Determine the (x, y) coordinate at the center of the cell enclosing the given text.  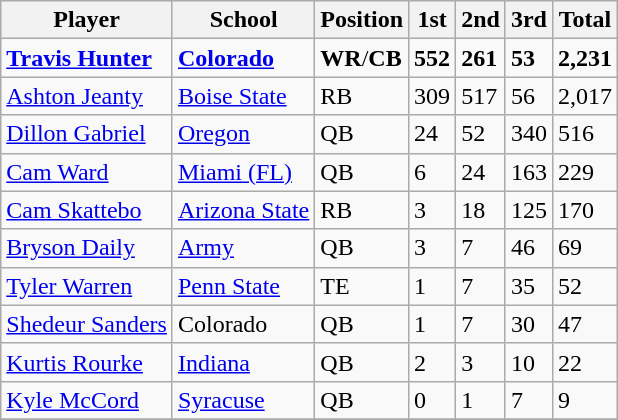
Arizona State (243, 210)
10 (528, 362)
Oregon (243, 134)
Shedeur Sanders (87, 324)
Dillon Gabriel (87, 134)
Total (584, 20)
Indiana (243, 362)
School (243, 20)
2nd (481, 20)
2,231 (584, 58)
Tyler Warren (87, 286)
18 (481, 210)
35 (528, 286)
Bryson Daily (87, 248)
163 (528, 172)
22 (584, 362)
1st (432, 20)
3rd (528, 20)
Kurtis Rourke (87, 362)
Penn State (243, 286)
Syracuse (243, 400)
9 (584, 400)
2,017 (584, 96)
340 (528, 134)
517 (481, 96)
47 (584, 324)
56 (528, 96)
125 (528, 210)
46 (528, 248)
170 (584, 210)
69 (584, 248)
Cam Skattebo (87, 210)
WR/CB (362, 58)
Army (243, 248)
309 (432, 96)
30 (528, 324)
Boise State (243, 96)
516 (584, 134)
Kyle McCord (87, 400)
Cam Ward (87, 172)
Ashton Jeanty (87, 96)
Position (362, 20)
229 (584, 172)
0 (432, 400)
552 (432, 58)
261 (481, 58)
Miami (FL) (243, 172)
6 (432, 172)
2 (432, 362)
Player (87, 20)
53 (528, 58)
TE (362, 286)
Travis Hunter (87, 58)
